Return the [x, y] coordinate for the center point of the cell that contains the specified text.  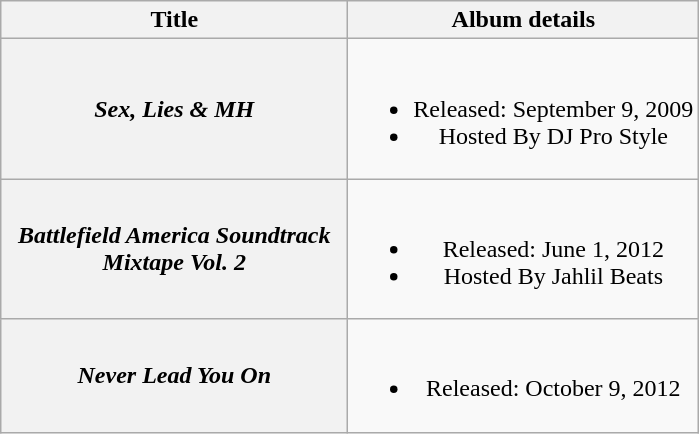
Battlefield America Soundtrack Mixtape Vol. 2 [174, 249]
Album details [524, 20]
Released: September 9, 2009Hosted By DJ Pro Style [524, 109]
Released: June 1, 2012Hosted By Jahlil Beats [524, 249]
Never Lead You On [174, 376]
Released: October 9, 2012 [524, 376]
Sex, Lies & MH [174, 109]
Title [174, 20]
